Pinpoint the cell where the given text exists, returning its [X, Y] midpoint coordinate. 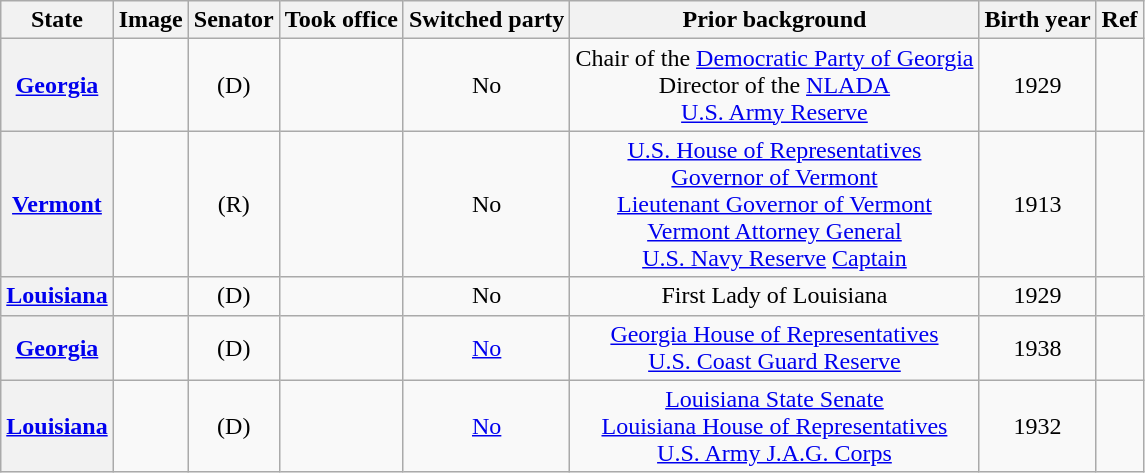
Image [150, 20]
State [57, 20]
Prior background [774, 20]
(R) [234, 204]
Vermont [57, 204]
U.S. House of RepresentativesGovernor of VermontLieutenant Governor of VermontVermont Attorney GeneralU.S. Navy Reserve Captain [774, 204]
Took office [341, 20]
1913 [1038, 204]
1938 [1038, 348]
Senator [234, 20]
Ref [1120, 20]
Birth year [1038, 20]
Chair of the Democratic Party of GeorgiaDirector of the NLADAU.S. Army Reserve [774, 85]
1932 [1038, 426]
First Lady of Louisiana [774, 296]
Switched party [486, 20]
Louisiana State SenateLouisiana House of RepresentativesU.S. Army J.A.G. Corps [774, 426]
Georgia House of RepresentativesU.S. Coast Guard Reserve [774, 348]
